Output the [x, y] coordinate of the center of the cell containing the given text.  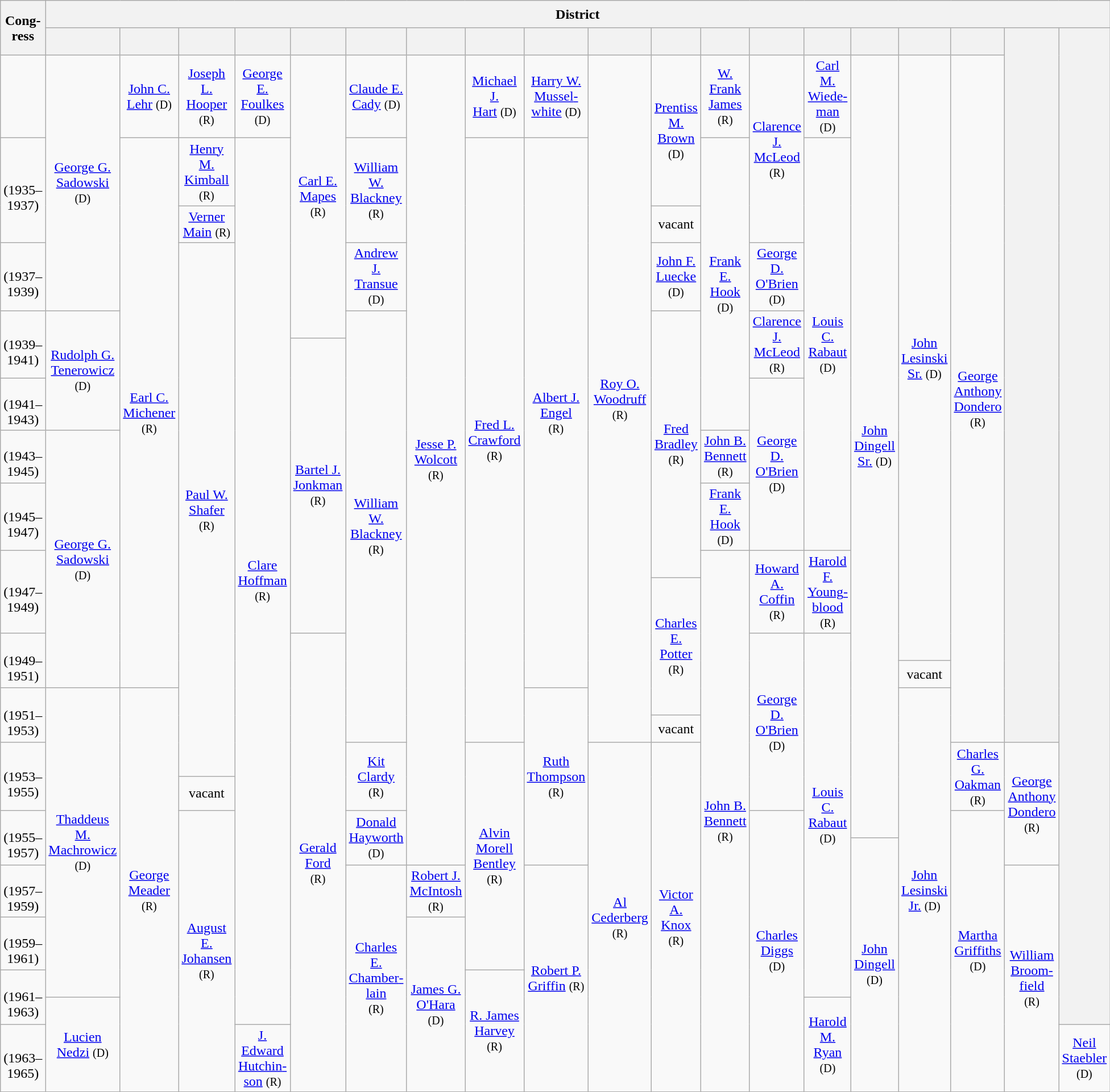
William W.Blackney(R) [376, 526]
(1963–1965) [23, 1058]
August E.Johansen(R) [207, 950]
George D.O'Brien(D) [777, 722]
Jesse P.Wolcott (R) [436, 460]
CharlesDiggs(D) [777, 950]
Harold F.Young­blood (R) [827, 592]
R. JamesHarvey (R) [495, 1031]
Fred L.Crawford(R) [495, 441]
(1937–1939) [23, 276]
George E.Foulkes (D) [263, 97]
(1941–1943) [23, 404]
Victor A.Knox (R) [676, 917]
Harry W.Mussel­white (D) [556, 97]
JohnLesinskiJr. (D) [925, 890]
JohnDingellSr. (D) [875, 447]
ClareHoffman(R) [263, 581]
Joseph L.Hooper (R) [207, 97]
John B.Bennett (R) [725, 456]
(1943–1945) [23, 456]
James G.O'Hara (D) [436, 1004]
William W.Blackney (R) [376, 190]
Robert P.Griffin (R) [556, 978]
(1951–1953) [23, 715]
(1961–1963) [23, 997]
District [578, 14]
Harold M.Ryan (D) [827, 1045]
RuthThompson(R) [556, 777]
Albert J.Engel(R) [556, 413]
(1947–1949) [23, 592]
Cong­ress [23, 28]
Prentiss M.Brown (D) [676, 131]
AlCederberg(R) [620, 917]
Rudolph G.Tenerowicz(D) [83, 371]
MarthaGriffiths(D) [978, 950]
DonaldHayworth (D) [376, 837]
GeorgeMeader(R) [149, 890]
Roy O.Woodruff(R) [620, 399]
LucienNedzi (D) [83, 1045]
GeraldFord(R) [318, 862]
FredBradley(R) [676, 444]
Charles E.Chamber­lain(R) [376, 978]
ThaddeusM.Machrowicz(D) [83, 842]
Andrew J.Transue (D) [376, 276]
Carl E.Mapes(R) [318, 197]
Henry M.Kimball (R) [207, 172]
(1935–1937) [23, 190]
Bartel J.Jonkman(R) [318, 485]
(1957–1959) [23, 891]
(1959–1961) [23, 943]
John B.Bennett(R) [725, 821]
(1945–1947) [23, 516]
Howard A.Coffin (R) [777, 592]
(1955–1957) [23, 837]
Paul W.Shafer(R) [207, 509]
Carl M.Wiede­man (D) [827, 97]
John C.Lehr (D) [149, 97]
J. EdwardHutchin­son (R) [263, 1058]
JohnDingell(D) [875, 964]
Charles G.Oakman (R) [978, 777]
(1939–1941) [23, 344]
Robert J.McIntosh (R) [436, 891]
John F.Luecke (D) [676, 276]
Michael J.Hart (D) [495, 97]
KitClardy (R) [376, 777]
(1949–1951) [23, 661]
W. FrankJames (R) [725, 97]
VernerMain (R) [207, 224]
(1953–1955) [23, 777]
Earl C.Michener(R) [149, 413]
JohnLesinskiSr. (D) [925, 358]
AlvinMorellBentley(R) [495, 856]
NeilStaebler (D) [1084, 1058]
Charles E.Potter (R) [676, 646]
WilliamBroom­field(R) [1032, 978]
Claude E.Cady (D) [376, 97]
